Identify which cell holds the provided text, then report its (X, Y) central coordinate. 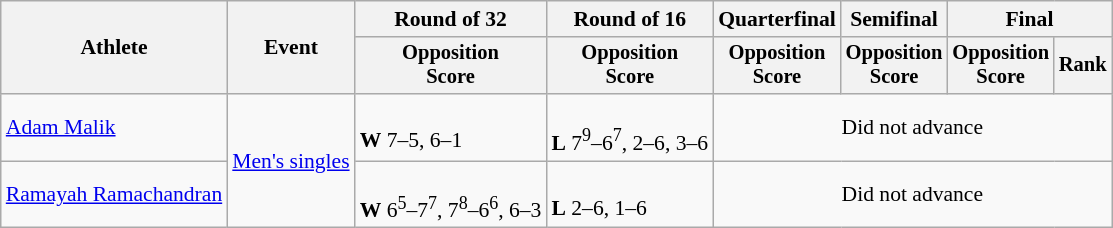
Quarterfinal (777, 19)
Round of 32 (451, 19)
Semifinal (894, 19)
Athlete (114, 48)
Rank (1083, 66)
Men's singles (290, 161)
L 79–67, 2–6, 3–6 (630, 128)
Round of 16 (630, 19)
Final (1029, 19)
Ramayah Ramachandran (114, 194)
W 65–77, 78–66, 6–3 (451, 194)
L 2–6, 1–6 (630, 194)
Event (290, 48)
Adam Malik (114, 128)
W 7–5, 6–1 (451, 128)
